Identify which cell holds the provided text, then report its [x, y] central coordinate. 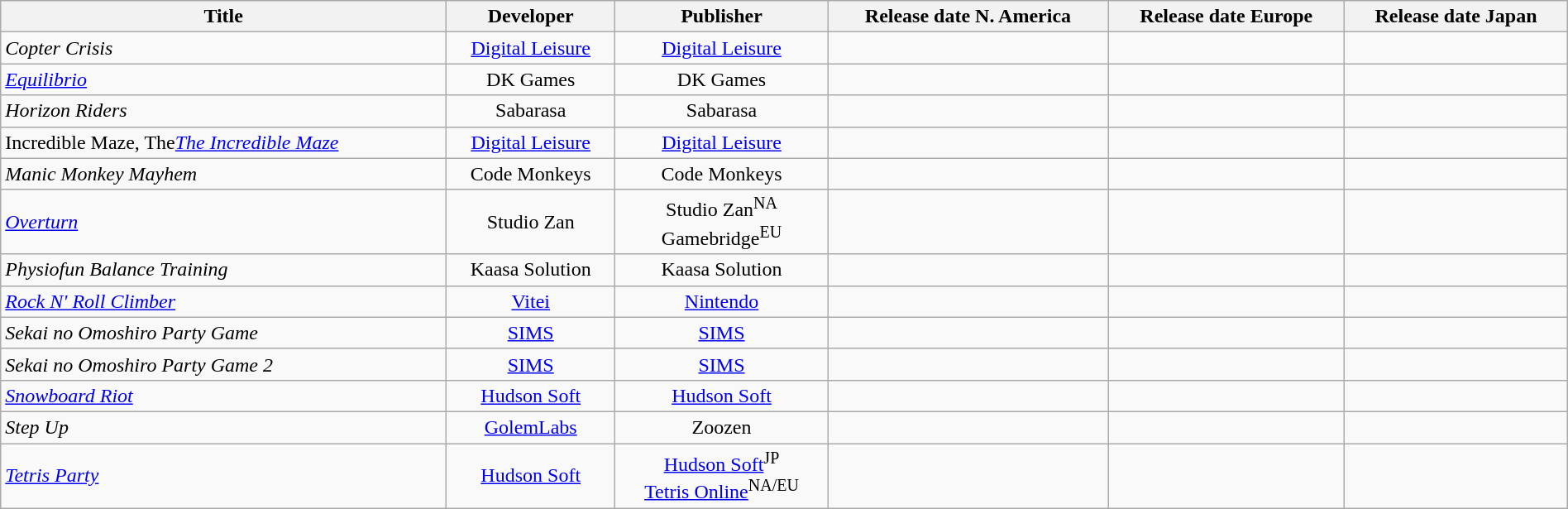
Studio Zan [531, 222]
Studio ZanNAGamebridgeEU [721, 222]
Horizon Riders [223, 111]
Vitei [531, 301]
Equilibrio [223, 79]
Sekai no Omoshiro Party Game 2 [223, 364]
Step Up [223, 427]
Physiofun Balance Training [223, 270]
Nintendo [721, 301]
Zoozen [721, 427]
Hudson SoftJPTetris OnlineNA/EU [721, 476]
Copter Crisis [223, 48]
Release date Japan [1456, 17]
Release date N. America [968, 17]
Incredible Maze, TheThe Incredible Maze [223, 142]
Sekai no Omoshiro Party Game [223, 333]
Rock N' Roll Climber [223, 301]
Release date Europe [1226, 17]
GolemLabs [531, 427]
Publisher [721, 17]
Overturn [223, 222]
Title [223, 17]
Snowboard Riot [223, 396]
Tetris Party [223, 476]
Developer [531, 17]
Manic Monkey Mayhem [223, 174]
